From the cell containing the given text, extract its center point as [X, Y] coordinate. 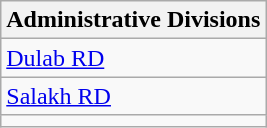
Administrative Divisions [134, 20]
Salakh RD [134, 96]
Dulab RD [134, 58]
